Identify which cell holds the provided text, then report its [x, y] central coordinate. 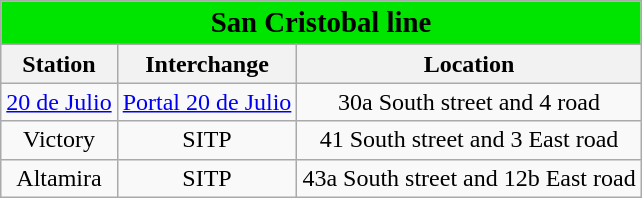
30a South street and 4 road [469, 102]
Location [469, 64]
San Cristobal line [321, 23]
41 South street and 3 East road [469, 140]
Portal 20 de Julio [207, 102]
Altamira [59, 178]
Interchange [207, 64]
Station [59, 64]
43a South street and 12b East road [469, 178]
Victory [59, 140]
20 de Julio [59, 102]
